From the cell containing the given text, extract its center point as [x, y] coordinate. 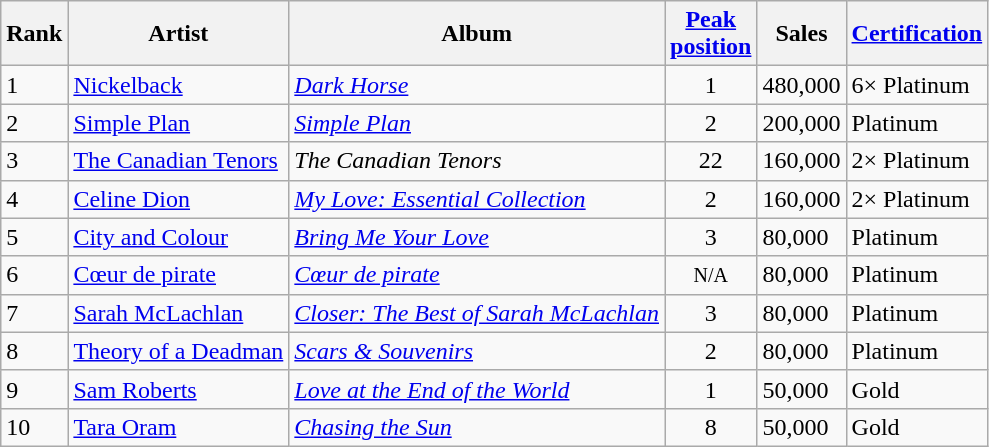
Artist [178, 34]
Nickelback [178, 85]
5 [34, 237]
Dark Horse [477, 85]
Chasing the Sun [477, 427]
10 [34, 427]
7 [34, 313]
Bring Me Your Love [477, 237]
Tara Oram [178, 427]
Sam Roberts [178, 389]
Certification [917, 34]
22 [711, 161]
6× Platinum [917, 85]
Celine Dion [178, 199]
Peakposition [711, 34]
City and Colour [178, 237]
480,000 [802, 85]
Album [477, 34]
Theory of a Deadman [178, 351]
200,000 [802, 123]
Sales [802, 34]
6 [34, 275]
N/A [711, 275]
My Love: Essential Collection [477, 199]
Closer: The Best of Sarah McLachlan [477, 313]
Rank [34, 34]
Sarah McLachlan [178, 313]
4 [34, 199]
9 [34, 389]
Love at the End of the World [477, 389]
Scars & Souvenirs [477, 351]
